Detect which cell encompasses the target text, then output its [X, Y] center coordinate. 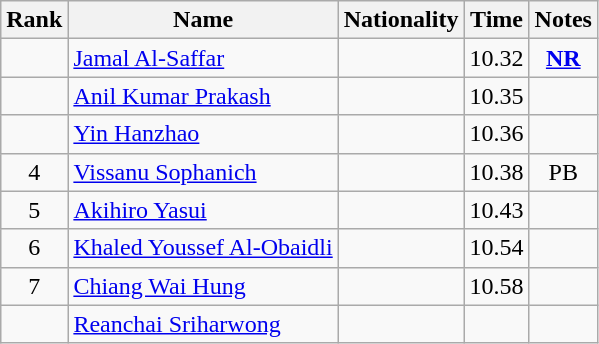
Reanchai Sriharwong [203, 324]
Anil Kumar Prakash [203, 96]
Akihiro Yasui [203, 210]
Rank [34, 20]
NR [563, 58]
Time [496, 20]
PB [563, 172]
10.32 [496, 58]
10.58 [496, 286]
Chiang Wai Hung [203, 286]
6 [34, 248]
4 [34, 172]
5 [34, 210]
Yin Hanzhao [203, 134]
10.35 [496, 96]
10.54 [496, 248]
Notes [563, 20]
7 [34, 286]
Jamal Al-Saffar [203, 58]
10.36 [496, 134]
Nationality [401, 20]
10.43 [496, 210]
Khaled Youssef Al-Obaidli [203, 248]
10.38 [496, 172]
Vissanu Sophanich [203, 172]
Name [203, 20]
